Output the [X, Y] coordinate of the center of the cell containing the given text.  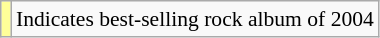
Indicates best-selling rock album of 2004 [195, 19]
